Provide the (x, y) coordinate of the cell's center where the given text is located.  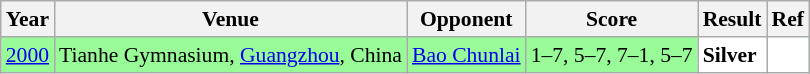
Silver (732, 55)
2000 (28, 55)
Ref (788, 19)
Venue (230, 19)
Bao Chunlai (466, 55)
1–7, 5–7, 7–1, 5–7 (612, 55)
Year (28, 19)
Score (612, 19)
Result (732, 19)
Tianhe Gymnasium, Guangzhou, China (230, 55)
Opponent (466, 19)
